Return [x, y] of the center of cell containing provided text 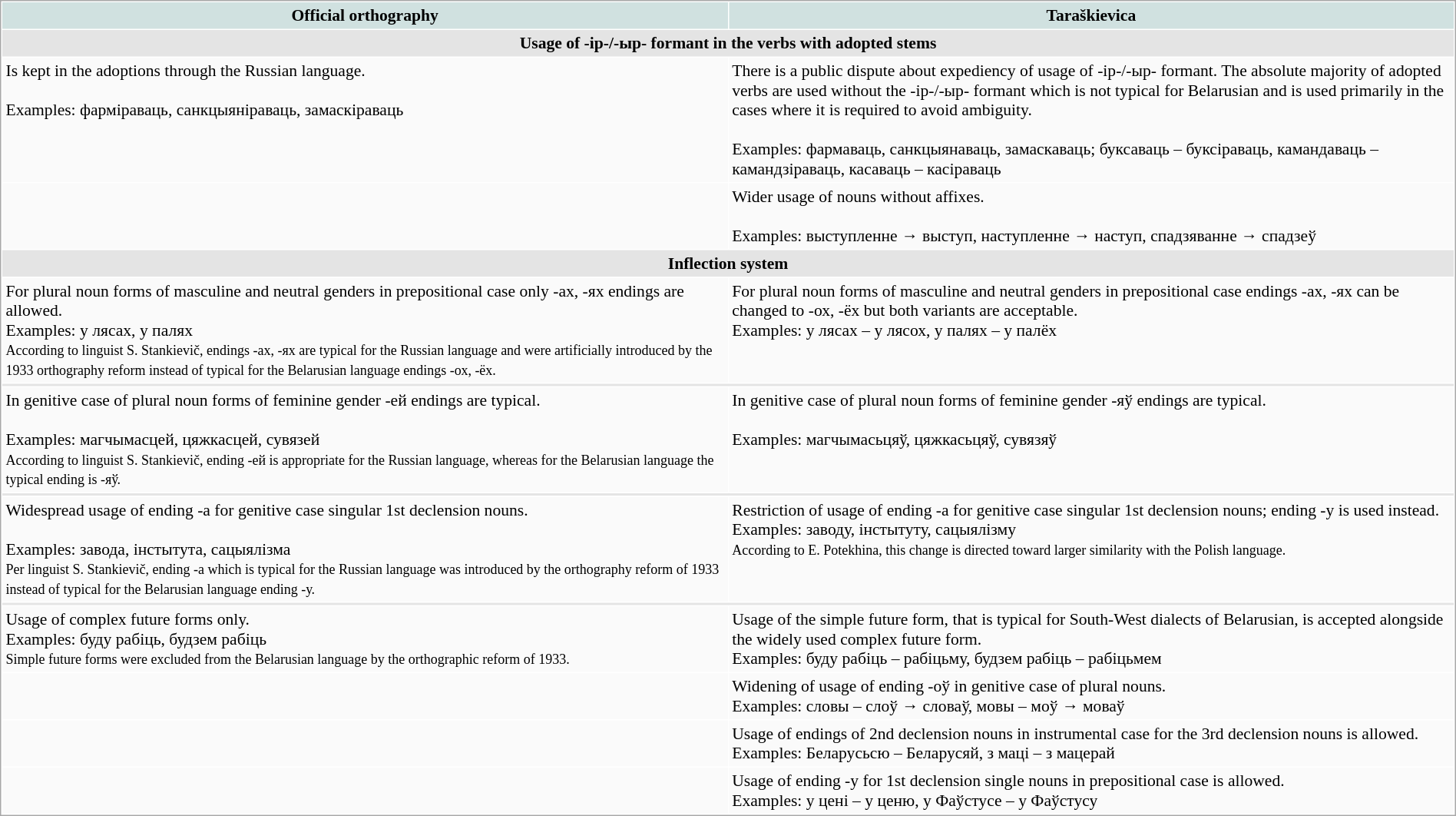
Taraškievica [1091, 15]
Widening of usage of ending -оў in genitive case of plural nouns.Examples: словы – слоў → словаў, мовы – моў → моваў [1091, 696]
In genitive case of plural noun forms of feminine gender -яў endings are typical.Examples: магчымасьцяў, цяжкасьцяў, сувязяў [1091, 440]
Official orthography [365, 15]
Usage of ending -у for 1st declension single nouns in prepositional case is allowed.Examples: у цені – у ценю, у Фаўстусе – у Фаўстусу [1091, 791]
Wider usage of nouns without affixes.Examples: выступленне → выступ, наступленне → наступ, спадзяванне → спадзеў [1091, 216]
Is kept in the adoptions through the Russian language.Examples: фарміраваць, санкцыяніраваць, замаскіраваць [365, 120]
Inflection system [728, 264]
Usage of -ір-/-ыр- formant in the verbs with adopted stems [728, 43]
